From the cell containing the given text, extract its center point as (X, Y) coordinate. 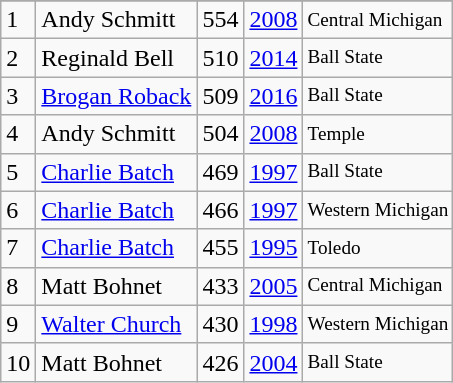
Temple (378, 134)
6 (18, 210)
2016 (274, 96)
455 (220, 248)
10 (18, 362)
9 (18, 324)
2004 (274, 362)
Walter Church (116, 324)
Reginald Bell (116, 58)
426 (220, 362)
554 (220, 20)
1998 (274, 324)
Toledo (378, 248)
3 (18, 96)
430 (220, 324)
2014 (274, 58)
5 (18, 172)
509 (220, 96)
1995 (274, 248)
433 (220, 286)
Brogan Roback (116, 96)
2005 (274, 286)
4 (18, 134)
469 (220, 172)
8 (18, 286)
2 (18, 58)
504 (220, 134)
510 (220, 58)
1 (18, 20)
7 (18, 248)
466 (220, 210)
